Return the [X, Y] coordinate for the center point of the cell that contains the specified text.  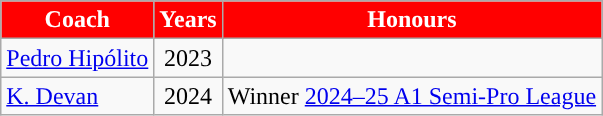
Winner 2024–25 A1 Semi-Pro League [412, 96]
K. Devan [78, 96]
Pedro Hipólito [78, 58]
Years [188, 20]
Coach [78, 20]
Honours [412, 20]
2023 [188, 58]
2024 [188, 96]
